Output the [X, Y] coordinate of the center of the cell containing the given text.  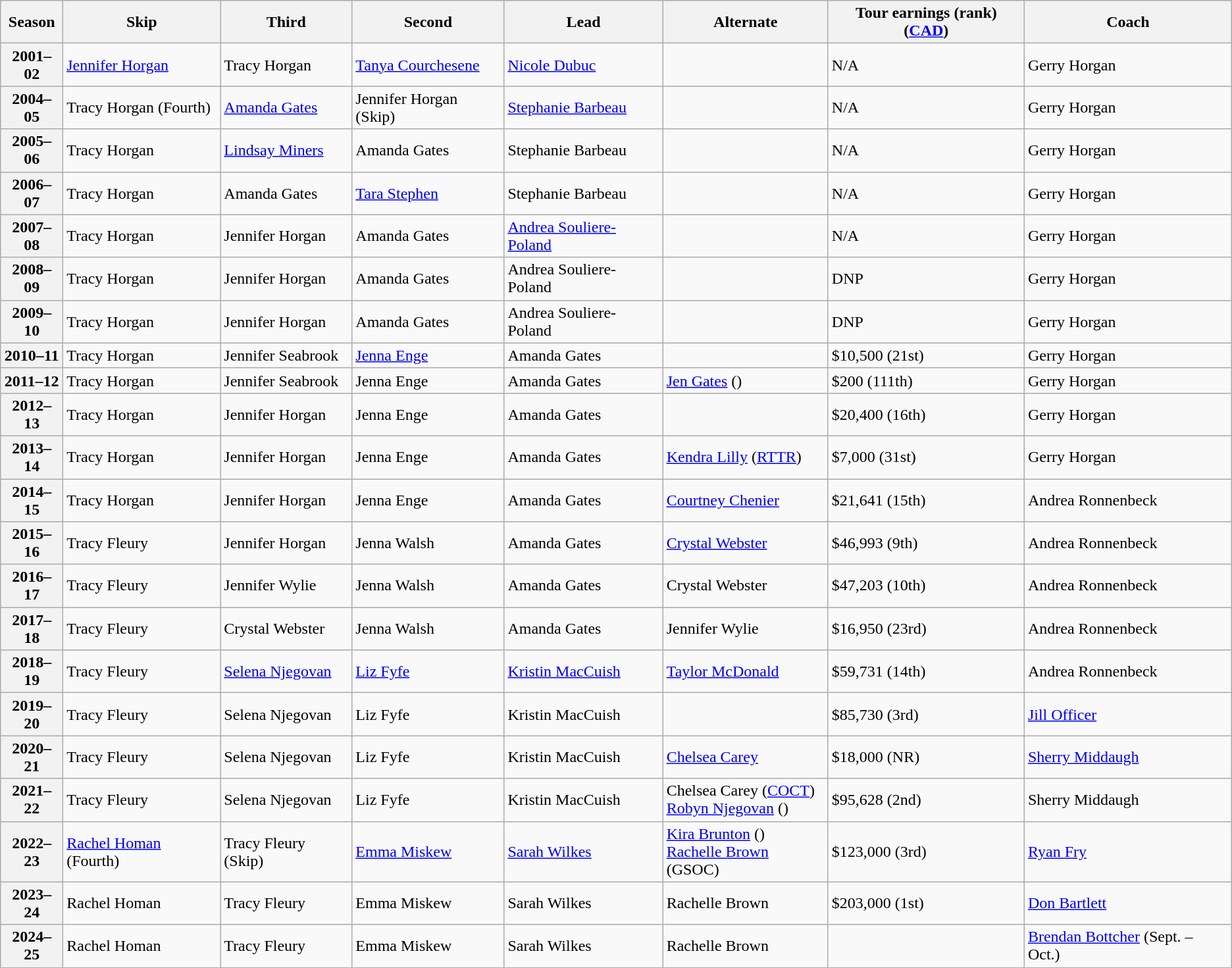
Kira Brunton () Rachelle Brown (GSOC) [745, 852]
2001–02 [32, 64]
Don Bartlett [1128, 903]
2020–21 [32, 757]
Jen Gates () [745, 380]
Chelsea Carey [745, 757]
2023–24 [32, 903]
$18,000 (NR) [926, 757]
2012–13 [32, 415]
$95,628 (2nd) [926, 800]
2016–17 [32, 586]
Third [286, 22]
$59,731 (14th) [926, 671]
2008–09 [32, 279]
$123,000 (3rd) [926, 852]
Ryan Fry [1128, 852]
Nicole Dubuc [583, 64]
$200 (111th) [926, 380]
Second [428, 22]
Tara Stephen [428, 193]
2024–25 [32, 946]
$47,203 (10th) [926, 586]
$20,400 (16th) [926, 415]
$10,500 (21st) [926, 355]
Jennifer Horgan (Skip) [428, 108]
Taylor McDonald [745, 671]
2014–15 [32, 500]
$46,993 (9th) [926, 544]
Kendra Lilly (RTTR) [745, 457]
$21,641 (15th) [926, 500]
2011–12 [32, 380]
2006–07 [32, 193]
2005–06 [32, 150]
2010–11 [32, 355]
2021–22 [32, 800]
Coach [1128, 22]
2019–20 [32, 715]
2013–14 [32, 457]
2018–19 [32, 671]
Jill Officer [1128, 715]
Tanya Courchesene [428, 64]
2022–23 [32, 852]
$85,730 (3rd) [926, 715]
Tracy Fleury (Skip) [286, 852]
$7,000 (31st) [926, 457]
Lindsay Miners [286, 150]
2015–16 [32, 544]
2007–08 [32, 236]
$16,950 (23rd) [926, 629]
Rachel Homan (Fourth) [142, 852]
Courtney Chenier [745, 500]
$203,000 (1st) [926, 903]
2004–05 [32, 108]
Alternate [745, 22]
Tour earnings (rank) (CAD) [926, 22]
Brendan Bottcher (Sept. – Oct.) [1128, 946]
Lead [583, 22]
2009–10 [32, 321]
Skip [142, 22]
Chelsea Carey (COCT) Robyn Njegovan () [745, 800]
Tracy Horgan (Fourth) [142, 108]
Season [32, 22]
2017–18 [32, 629]
